Locate the cell with the specified text and output its [x, y] center coordinate. 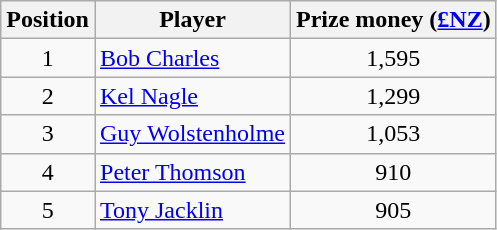
1,299 [394, 96]
Prize money (£NZ) [394, 20]
1,053 [394, 134]
2 [48, 96]
Guy Wolstenholme [192, 134]
Player [192, 20]
Kel Nagle [192, 96]
4 [48, 172]
1 [48, 58]
Peter Thomson [192, 172]
910 [394, 172]
3 [48, 134]
1,595 [394, 58]
Position [48, 20]
Bob Charles [192, 58]
Tony Jacklin [192, 210]
5 [48, 210]
905 [394, 210]
